Locate the cell with the specified text and output its [X, Y] center coordinate. 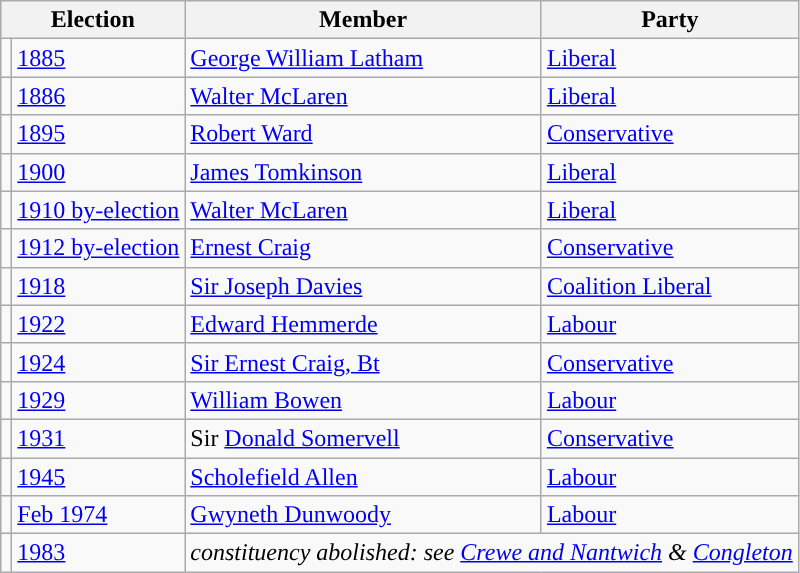
Sir Joseph Davies [364, 286]
Member [364, 20]
George William Latham [364, 58]
Election [93, 20]
Party [670, 20]
1924 [98, 362]
1983 [98, 553]
1922 [98, 324]
1886 [98, 96]
1885 [98, 58]
Gwyneth Dunwoody [364, 515]
constituency abolished: see Crewe and Nantwich & Congleton [492, 553]
1912 by-election [98, 248]
Sir Ernest Craig, Bt [364, 362]
1929 [98, 400]
Scholefield Allen [364, 477]
1910 by-election [98, 210]
Sir Donald Somervell [364, 438]
James Tomkinson [364, 172]
Edward Hemmerde [364, 324]
1895 [98, 134]
William Bowen [364, 400]
1945 [98, 477]
Coalition Liberal [670, 286]
Feb 1974 [98, 515]
1918 [98, 286]
Robert Ward [364, 134]
Ernest Craig [364, 248]
1900 [98, 172]
1931 [98, 438]
